Return the (X, Y) coordinate for the center point of the cell that contains the specified text.  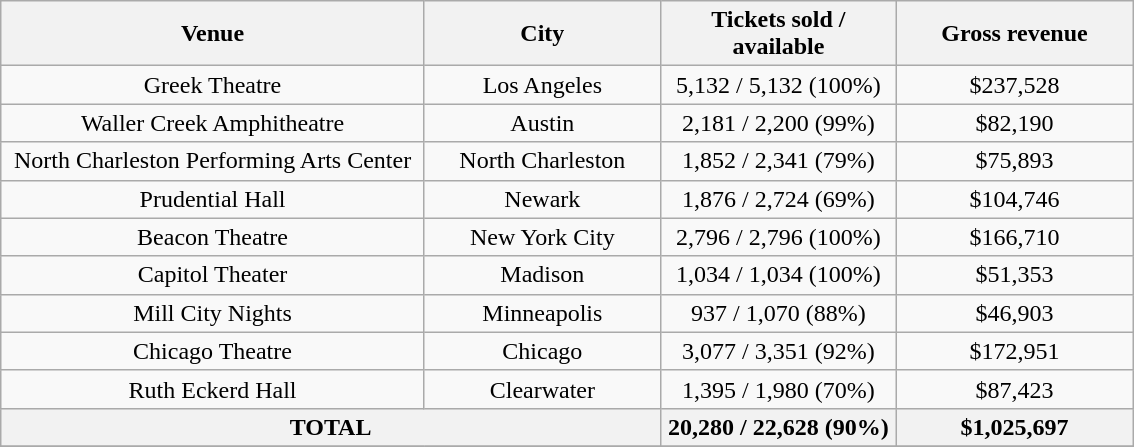
1,395 / 1,980 (70%) (778, 389)
Madison (542, 275)
New York City (542, 237)
1,876 / 2,724 (69%) (778, 199)
1,852 / 2,341 (79%) (778, 161)
TOTAL (331, 427)
North Charleston Performing Arts Center (213, 161)
2,181 / 2,200 (99%) (778, 123)
$1,025,697 (1014, 427)
Los Angeles (542, 85)
Ruth Eckerd Hall (213, 389)
Greek Theatre (213, 85)
$172,951 (1014, 351)
1,034 / 1,034 (100%) (778, 275)
Austin (542, 123)
Prudential Hall (213, 199)
$82,190 (1014, 123)
$75,893 (1014, 161)
Mill City Nights (213, 313)
$237,528 (1014, 85)
Minneapolis (542, 313)
3,077 / 3,351 (92%) (778, 351)
5,132 / 5,132 (100%) (778, 85)
$87,423 (1014, 389)
937 / 1,070 (88%) (778, 313)
Tickets sold / available (778, 34)
Waller Creek Amphitheatre (213, 123)
$46,903 (1014, 313)
Newark (542, 199)
$166,710 (1014, 237)
$104,746 (1014, 199)
2,796 / 2,796 (100%) (778, 237)
Venue (213, 34)
Beacon Theatre (213, 237)
Gross revenue (1014, 34)
North Charleston (542, 161)
Capitol Theater (213, 275)
20,280 / 22,628 (90%) (778, 427)
Clearwater (542, 389)
Chicago (542, 351)
Chicago Theatre (213, 351)
City (542, 34)
$51,353 (1014, 275)
